For the text-containing cell, return its midpoint in (x, y) coordinate format. 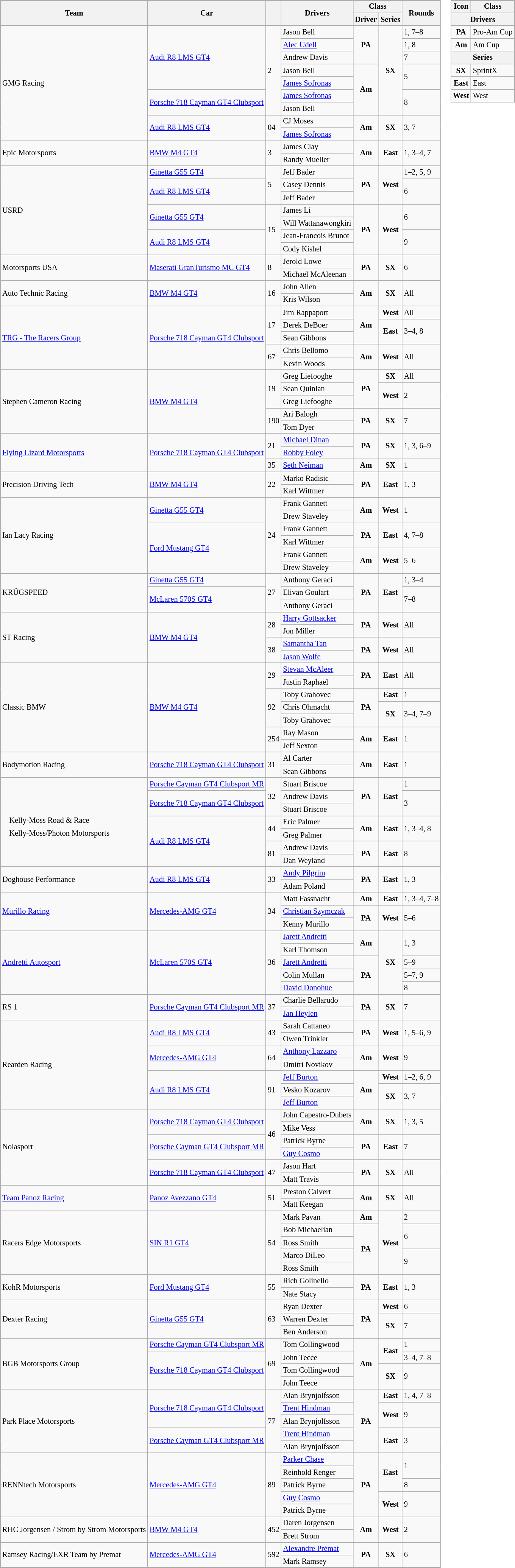
James Li (317, 211)
Alec Udell (317, 45)
Owen Trinkler (317, 1039)
4, 7–8 (421, 535)
Ari Balogh (317, 415)
KohR Motorsports (74, 1287)
Matt Fassnacht (317, 899)
81 (273, 854)
Icon (461, 7)
Colin Mullan (317, 975)
Ray Mason (317, 733)
Vesko Kozarov (317, 1090)
1, 3, 6–9 (421, 446)
RHC Jorgensen / Strom by Strom Motorsports (74, 1530)
29 (273, 676)
Sarah Cattaneo (317, 1026)
Panoz Avezzano GT4 (207, 1198)
USRD (74, 211)
KRÜGSPEED (74, 593)
Will Wattanawongkiri (317, 223)
Ryan Dexter (317, 1307)
Ian Lacy Racing (74, 535)
Adam Poland (317, 886)
Chris Ohmacht (317, 708)
RENNtech Motorsports (74, 1485)
John Capestro-Dubets (317, 1116)
Stevan McAleer (317, 669)
91 (273, 1090)
69 (273, 1364)
Pro-Am Cup (493, 32)
Jon Miller (317, 631)
Eric Palmer (317, 822)
Kelly-Moss/Photon Motorsports (59, 833)
77 (273, 1421)
55 (273, 1287)
Seth Neiman (317, 465)
04 (273, 128)
Reinhold Renger (317, 1472)
David Donohue (317, 988)
51 (273, 1198)
Nate Stacy (317, 1294)
Warren Dexter (317, 1319)
RS 1 (74, 1007)
Michael Dinan (317, 440)
15 (273, 229)
SprintX (493, 70)
TRG - The Racers Group (74, 338)
Andy Pilgrim (317, 873)
Tom Dyer (317, 427)
36 (273, 963)
Jerold Lowe (317, 262)
Auto Technic Racing (74, 293)
Matt Keegan (317, 1204)
Kenny Murillo (317, 924)
37 (273, 1007)
89 (273, 1485)
Cody Kishel (317, 249)
Mike Vess (317, 1128)
GMG Racing (74, 83)
Jason Wolfe (317, 657)
47 (273, 1172)
Am Cup (493, 45)
Kelly-Moss Road & Race (59, 820)
Car (207, 13)
Michael McAleenan (317, 274)
Classic BMW (74, 708)
Park Place Motorsports (74, 1421)
92 (273, 707)
46 (273, 1134)
3–4, 8 (421, 332)
Chris Bellomo (317, 351)
1, 3–4, 8 (421, 828)
Bob Michaelian (317, 1230)
32 (273, 797)
44 (273, 828)
Jan Heylen (317, 1013)
Ramsey Racing/EXR Team by Premat (74, 1555)
67 (273, 357)
5–7, 9 (421, 975)
Flying Lizard Motorsports (74, 453)
Harry Gottsacker (317, 618)
21 (273, 446)
Epic Motorsports (74, 153)
Mark Pavan (317, 1217)
Team Panoz Racing (74, 1198)
254 (273, 739)
Charlie Bellarudo (317, 1001)
Preston Calvert (317, 1192)
Murillo Racing (74, 912)
1, 3–4, 7 (421, 153)
James Clay (317, 147)
1, 3–4 (421, 580)
CJ Moses (317, 122)
Marco DiLeo (317, 1256)
190 (273, 421)
Rounds (421, 13)
ST Racing (74, 638)
Nolasport (74, 1147)
Motorsports USA (74, 268)
Team (74, 13)
Brett Strom (317, 1536)
Kris Wilson (317, 300)
592 (273, 1555)
3–4, 7–8 (421, 1357)
54 (273, 1243)
Rearden Racing (74, 1064)
Doghouse Performance (74, 879)
Parker Chase (317, 1459)
Casey Dennis (317, 185)
19 (273, 389)
Alexandre Prémat (317, 1549)
Daren Jorgensen (317, 1523)
Precision Driving Tech (74, 485)
1, 8 (421, 45)
28 (273, 625)
7–8 (421, 599)
John Allen (317, 287)
1, 3, 5 (421, 1122)
Bodymotion Racing (74, 765)
Marko Radisic (317, 478)
Robby Foley (317, 453)
1–2, 6, 9 (421, 1077)
38 (273, 650)
Al Carter (317, 758)
17 (273, 325)
1, 5–6, 9 (421, 1032)
Maserati GranTurismo MC GT4 (207, 268)
64 (273, 1058)
Stephen Cameron Racing (74, 402)
3–4, 7–9 (421, 714)
Dan Weyland (317, 861)
452 (273, 1530)
22 (273, 485)
Jeff Sexton (317, 746)
Driver (366, 19)
Elivan Goulart (317, 593)
Christian Szymczak (317, 911)
SIN R1 GT4 (207, 1243)
BGB Motorsports Group (74, 1364)
1, 7–8 (421, 32)
1, 3–4, 7–8 (421, 899)
27 (273, 593)
Sean Quinlan (317, 389)
John Tecce (317, 1357)
Kevin Woods (317, 364)
Kelly-Moss Road & Race Kelly-Moss/Photon Motorsports (74, 822)
Greg Palmer (317, 835)
Anthony Lazzaro (317, 1052)
5–9 (421, 963)
Samantha Tan (317, 644)
Dexter Racing (74, 1319)
Andretti Autosport (74, 963)
Justin Raphael (317, 682)
1–2, 5, 9 (421, 172)
Rich Golinello (317, 1281)
31 (273, 765)
24 (273, 535)
33 (273, 879)
John Teece (317, 1383)
Ben Anderson (317, 1332)
35 (273, 465)
Jim Rappaport (317, 312)
Racers Edge Motorsports (74, 1243)
Matt Travis (317, 1179)
34 (273, 912)
Dmitri Novikov (317, 1064)
Mark Ramsey (317, 1562)
Jean-Francois Brunot (317, 236)
1, 4, 7–8 (421, 1396)
Derek DeBoer (317, 325)
43 (273, 1032)
Jason Hart (317, 1166)
63 (273, 1319)
Randy Mueller (317, 160)
16 (273, 293)
Karl Thomson (317, 950)
